Pinpoint the cell where the given text exists, returning its (X, Y) midpoint coordinate. 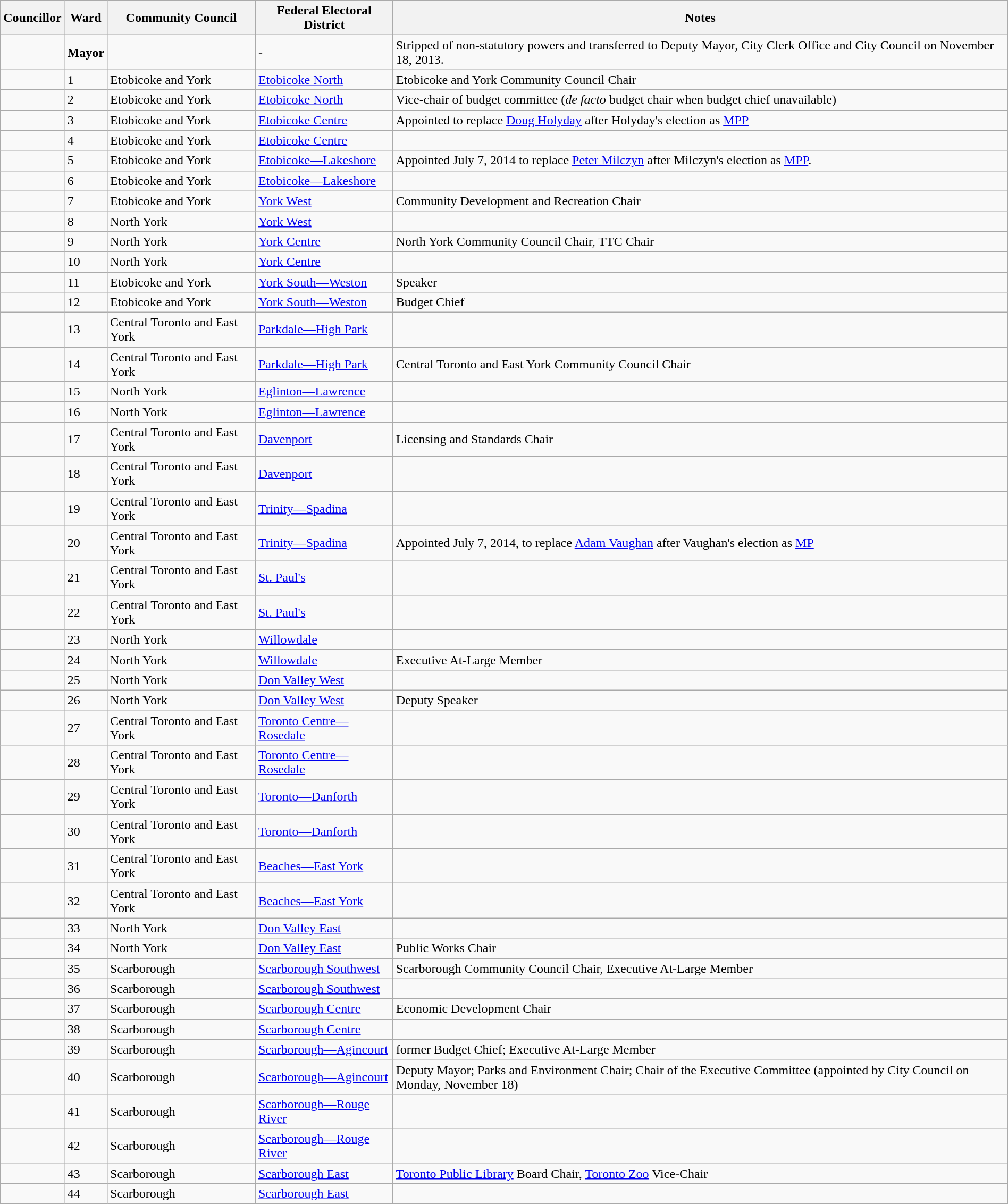
Stripped of non-statutory powers and transferred to Deputy Mayor, City Clerk Office and City Council on November 18, 2013. (700, 52)
Appointed to replace Doug Holyday after Holyday's election as MPP (700, 120)
Ward (86, 18)
Appointed July 7, 2014, to replace Adam Vaughan after Vaughan's election as MP (700, 543)
7 (86, 201)
8 (86, 221)
39 (86, 1049)
15 (86, 392)
35 (86, 969)
Licensing and Standards Chair (700, 439)
37 (86, 1009)
31 (86, 866)
32 (86, 900)
10 (86, 262)
13 (86, 330)
Toronto Public Library Board Chair, Toronto Zoo Vice-Chair (700, 1173)
36 (86, 989)
Budget Chief (700, 302)
43 (86, 1173)
Mayor (86, 52)
6 (86, 181)
4 (86, 140)
14 (86, 365)
27 (86, 727)
41 (86, 1111)
3 (86, 120)
2 (86, 100)
29 (86, 797)
Public Works Chair (700, 948)
Community Development and Recreation Chair (700, 201)
22 (86, 612)
Councillor (32, 18)
28 (86, 762)
9 (86, 241)
20 (86, 543)
21 (86, 577)
26 (86, 700)
former Budget Chief; Executive At-Large Member (700, 1049)
Central Toronto and East York Community Council Chair (700, 365)
1 (86, 80)
Federal Electoral District (324, 18)
38 (86, 1029)
23 (86, 639)
24 (86, 660)
North York Community Council Chair, TTC Chair (700, 241)
42 (86, 1146)
11 (86, 282)
Deputy Speaker (700, 700)
19 (86, 508)
Community Council (182, 18)
Executive At-Large Member (700, 660)
33 (86, 928)
Speaker (700, 282)
5 (86, 161)
40 (86, 1077)
Appointed July 7, 2014 to replace Peter Milczyn after Milczyn's election as MPP. (700, 161)
17 (86, 439)
18 (86, 474)
Deputy Mayor; Parks and Environment Chair; Chair of the Executive Committee (appointed by City Council on Monday, November 18) (700, 1077)
44 (86, 1194)
Scarborough Community Council Chair, Executive At-Large Member (700, 969)
Economic Development Chair (700, 1009)
30 (86, 831)
- (324, 52)
12 (86, 302)
25 (86, 680)
Etobicoke and York Community Council Chair (700, 80)
34 (86, 948)
Notes (700, 18)
Vice-chair of budget committee (de facto budget chair when budget chief unavailable) (700, 100)
16 (86, 412)
